From the cell containing the given text, extract its center point as [X, Y] coordinate. 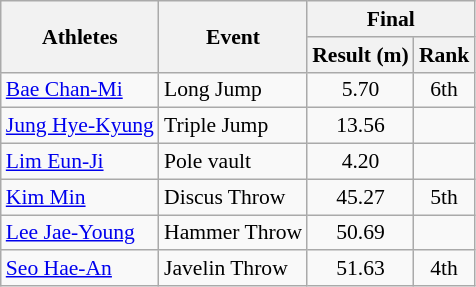
Bae Chan-Mi [80, 90]
Jung Hye-Kyung [80, 126]
5th [444, 197]
Javelin Throw [233, 269]
Result (m) [360, 55]
Hammer Throw [233, 233]
Long Jump [233, 90]
50.69 [360, 233]
13.56 [360, 126]
Athletes [80, 36]
Triple Jump [233, 126]
Pole vault [233, 162]
Final [390, 19]
45.27 [360, 197]
Discus Throw [233, 197]
Seo Hae-An [80, 269]
Rank [444, 55]
5.70 [360, 90]
6th [444, 90]
Event [233, 36]
4th [444, 269]
Lim Eun-Ji [80, 162]
Kim Min [80, 197]
4.20 [360, 162]
51.63 [360, 269]
Lee Jae-Young [80, 233]
